Extract the [x, y] coordinate from the center of the cell holding the provided text.  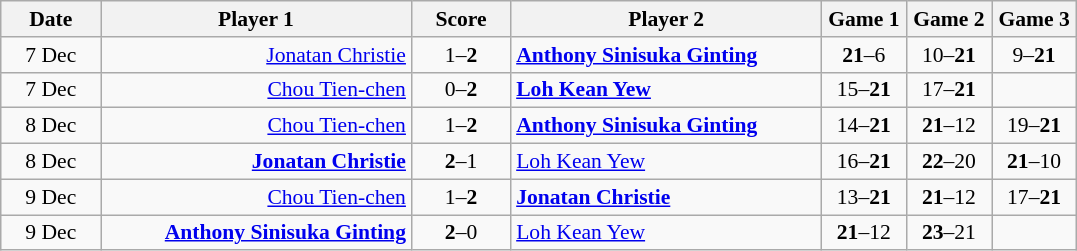
19–21 [1034, 126]
Player 1 [256, 19]
Game 2 [948, 19]
Score [461, 19]
2–0 [461, 233]
0–2 [461, 90]
13–21 [864, 197]
Game 3 [1034, 19]
15–21 [864, 90]
21–10 [1034, 162]
9–21 [1034, 55]
Player 2 [666, 19]
Date [51, 19]
21–6 [864, 55]
23–21 [948, 233]
10–21 [948, 55]
Game 1 [864, 19]
2–1 [461, 162]
14–21 [864, 126]
22–20 [948, 162]
16–21 [864, 162]
